Return (X, Y) of the center of cell containing provided text 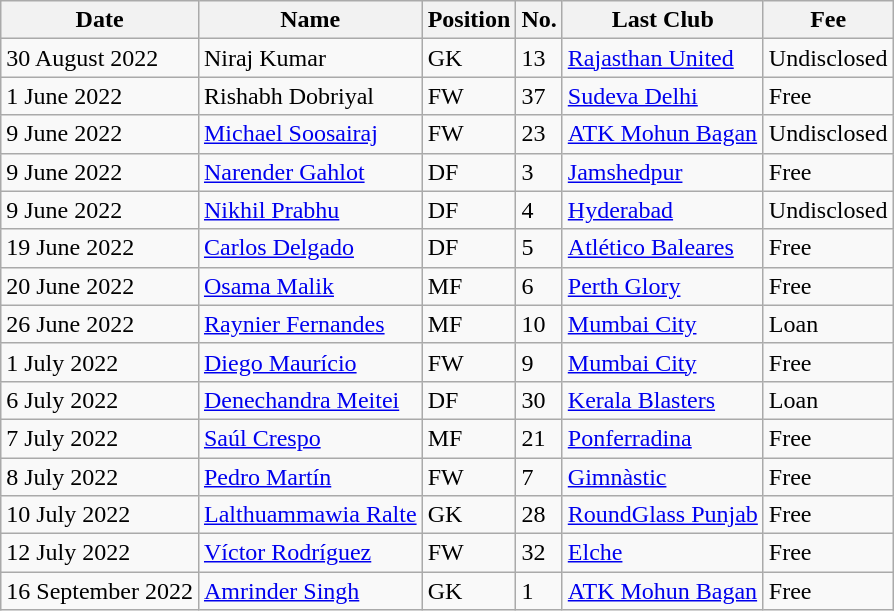
5 (539, 248)
Name (310, 20)
Carlos Delgado (310, 248)
Sudeva Delhi (662, 96)
Fee (828, 20)
8 July 2022 (100, 477)
19 June 2022 (100, 248)
10 (539, 324)
21 (539, 438)
7 (539, 477)
Raynier Fernandes (310, 324)
Kerala Blasters (662, 400)
Rishabh Dobriyal (310, 96)
Narender Gahlot (310, 172)
Saúl Crespo (310, 438)
Position (469, 20)
6 (539, 286)
12 July 2022 (100, 553)
Michael Soosairaj (310, 134)
32 (539, 553)
Last Club (662, 20)
23 (539, 134)
30 August 2022 (100, 58)
Nikhil Prabhu (310, 210)
Pedro Martín (310, 477)
Ponferradina (662, 438)
7 July 2022 (100, 438)
16 September 2022 (100, 591)
Osama Malik (310, 286)
6 July 2022 (100, 400)
Hyderabad (662, 210)
Amrinder Singh (310, 591)
RoundGlass Punjab (662, 515)
Perth Glory (662, 286)
1 June 2022 (100, 96)
Víctor Rodríguez (310, 553)
Denechandra Meitei (310, 400)
30 (539, 400)
37 (539, 96)
26 June 2022 (100, 324)
1 July 2022 (100, 362)
20 June 2022 (100, 286)
28 (539, 515)
Date (100, 20)
Jamshedpur (662, 172)
No. (539, 20)
Gimnàstic (662, 477)
10 July 2022 (100, 515)
4 (539, 210)
Elche (662, 553)
Rajasthan United (662, 58)
3 (539, 172)
13 (539, 58)
Lalthuammawia Ralte (310, 515)
Atlético Baleares (662, 248)
1 (539, 591)
9 (539, 362)
Diego Maurício (310, 362)
Niraj Kumar (310, 58)
